Return the (X, Y) coordinate for the center point of the cell that contains the specified text.  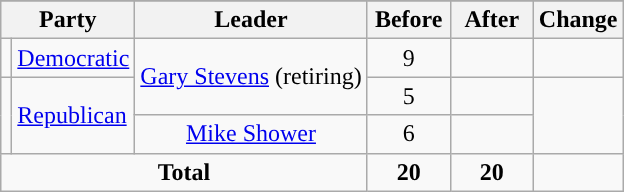
Mike Shower (251, 134)
5 (408, 96)
Before (408, 20)
Change (578, 20)
Party (68, 20)
Republican (74, 115)
6 (408, 134)
9 (408, 58)
Leader (251, 20)
Gary Stevens (retiring) (251, 77)
Democratic (74, 58)
Total (184, 172)
After (492, 20)
